Return the [x, y] coordinate for the center point of the cell that contains the specified text.  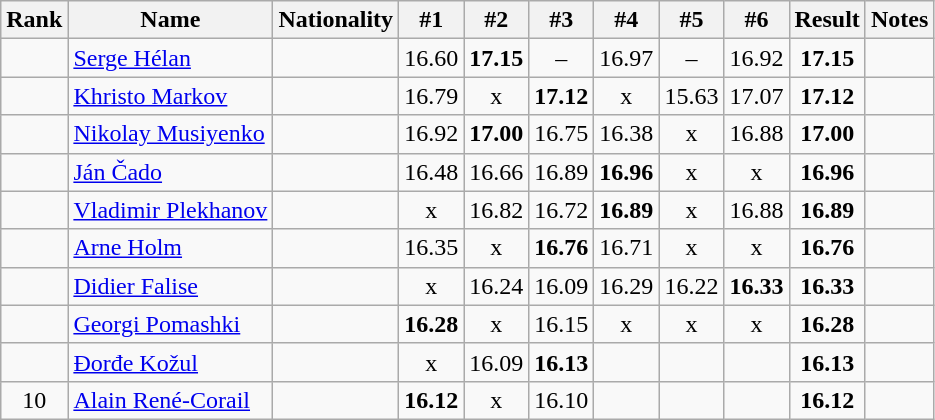
10 [34, 400]
#5 [692, 20]
16.24 [496, 286]
Khristo Markov [170, 96]
Rank [34, 20]
Georgi Pomashki [170, 324]
16.48 [432, 172]
Serge Hélan [170, 58]
#2 [496, 20]
#3 [562, 20]
Arne Holm [170, 248]
16.72 [562, 210]
16.38 [626, 134]
16.35 [432, 248]
16.66 [496, 172]
Vladimir Plekhanov [170, 210]
#4 [626, 20]
16.15 [562, 324]
16.29 [626, 286]
Đorđe Kožul [170, 362]
16.71 [626, 248]
Nationality [336, 20]
#1 [432, 20]
16.79 [432, 96]
#6 [756, 20]
16.75 [562, 134]
Notes [899, 20]
16.82 [496, 210]
17.07 [756, 96]
Nikolay Musiyenko [170, 134]
16.10 [562, 400]
Didier Falise [170, 286]
16.60 [432, 58]
Ján Čado [170, 172]
Result [827, 20]
15.63 [692, 96]
16.22 [692, 286]
Name [170, 20]
Alain René-Corail [170, 400]
16.97 [626, 58]
